Return [X, Y] of the center of cell containing provided text 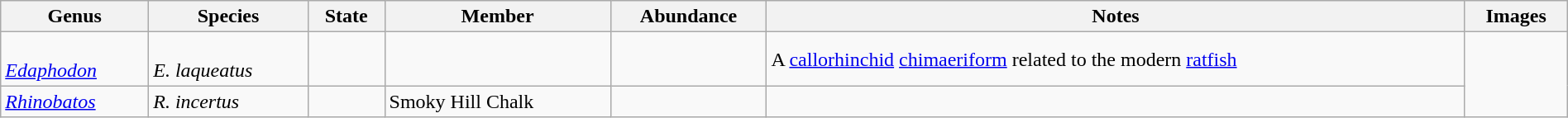
Smoky Hill Chalk [498, 101]
Rhinobatos [74, 101]
Species [228, 17]
Member [498, 17]
E. laqueatus [228, 59]
Edaphodon [74, 59]
Abundance [688, 17]
Images [1516, 17]
State [346, 17]
R. incertus [228, 101]
Notes [1116, 17]
A callorhinchid chimaeriform related to the modern ratfish [1116, 59]
Genus [74, 17]
